Return (x, y) of the center of cell containing provided text 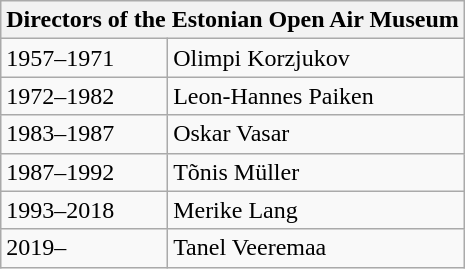
1987–1992 (84, 172)
Merike Lang (316, 210)
Oskar Vasar (316, 134)
Directors of the Estonian Open Air Museum (233, 20)
1957–1971 (84, 58)
1983–1987 (84, 134)
1993–2018 (84, 210)
1972–1982 (84, 96)
Tõnis Müller (316, 172)
2019– (84, 248)
Leon-Hannes Paiken (316, 96)
Olimpi Korzjukov (316, 58)
Tanel Veeremaa (316, 248)
